Pinpoint the cell where the given text exists, returning its [X, Y] midpoint coordinate. 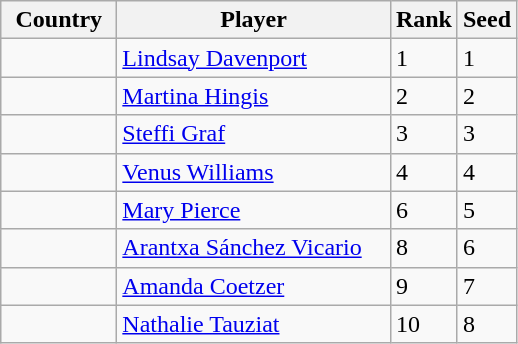
Amanda Coetzer [254, 286]
Martina Hingis [254, 96]
Venus Williams [254, 172]
Lindsay Davenport [254, 58]
Steffi Graf [254, 134]
Country [59, 20]
Rank [424, 20]
Player [254, 20]
7 [486, 286]
Arantxa Sánchez Vicario [254, 248]
5 [486, 210]
Mary Pierce [254, 210]
9 [424, 286]
Seed [486, 20]
Nathalie Tauziat [254, 324]
10 [424, 324]
